Find where the given text appears and provide that cell's center as (X, Y) coordinate. 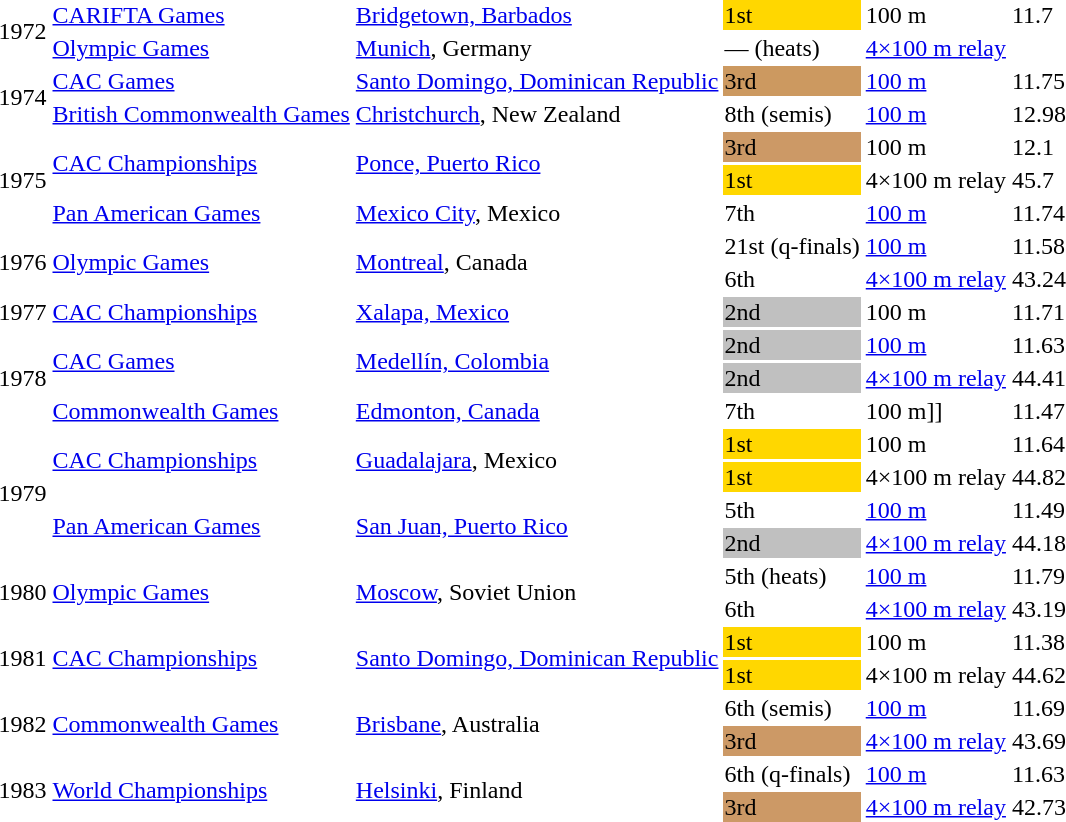
Bridgetown, Barbados (537, 15)
Moscow, Soviet Union (537, 592)
Ponce, Puerto Rico (537, 164)
Montreal, Canada (537, 262)
8th (semis) (792, 114)
CARIFTA Games (201, 15)
Christchurch, New Zealand (537, 114)
Edmonton, Canada (537, 411)
Mexico City, Mexico (537, 213)
6th (q-finals) (792, 774)
21st (q-finals) (792, 246)
Xalapa, Mexico (537, 312)
Helsinki, Finland (537, 790)
5th (792, 510)
Brisbane, Australia (537, 724)
British Commonwealth Games (201, 114)
San Juan, Puerto Rico (537, 526)
World Championships (201, 790)
Medellín, Colombia (537, 362)
6th (semis) (792, 708)
— (heats) (792, 48)
100 m]] (936, 411)
Guadalajara, Mexico (537, 460)
5th (heats) (792, 576)
Munich, Germany (537, 48)
